For the text-containing cell, return its midpoint in [x, y] coordinate format. 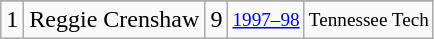
9 [216, 20]
1997–98 [266, 20]
Reggie Crenshaw [114, 20]
Tennessee Tech [368, 20]
1 [12, 20]
